Provide the [X, Y] coordinate of the cell's center where the given text is located.  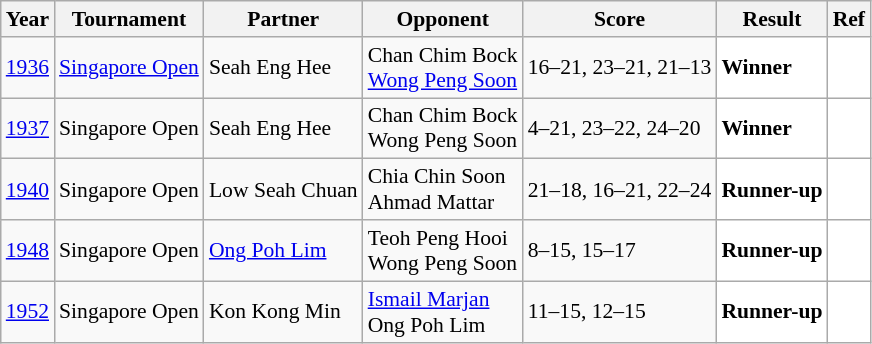
16–21, 23–21, 21–13 [620, 68]
Low Seah Chuan [284, 190]
11–15, 12–15 [620, 312]
Ong Poh Lim [284, 250]
Kon Kong Min [284, 312]
Chia Chin Soon Ahmad Mattar [443, 190]
1952 [28, 312]
1936 [28, 68]
Ref [849, 19]
Partner [284, 19]
8–15, 15–17 [620, 250]
Ismail Marjan Ong Poh Lim [443, 312]
Tournament [129, 19]
Result [772, 19]
Teoh Peng Hooi Wong Peng Soon [443, 250]
Score [620, 19]
1948 [28, 250]
4–21, 23–22, 24–20 [620, 128]
1940 [28, 190]
1937 [28, 128]
Opponent [443, 19]
Year [28, 19]
21–18, 16–21, 22–24 [620, 190]
